Return (x, y) of the center of cell containing provided text 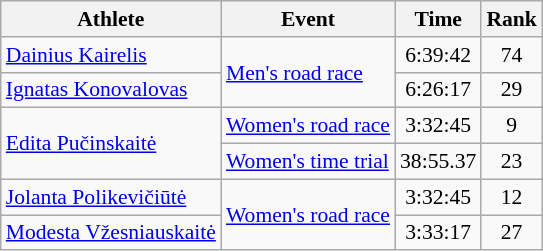
Event (308, 19)
Men's road race (308, 72)
Dainius Kairelis (111, 55)
Edita Pučinskaitė (111, 144)
23 (512, 162)
Rank (512, 19)
6:26:17 (438, 90)
Modesta Vžesniauskaitė (111, 233)
Athlete (111, 19)
Ignatas Konovalovas (111, 90)
12 (512, 197)
6:39:42 (438, 55)
Women's time trial (308, 162)
29 (512, 90)
9 (512, 126)
Jolanta Polikevičiūtė (111, 197)
Time (438, 19)
38:55.37 (438, 162)
3:33:17 (438, 233)
74 (512, 55)
27 (512, 233)
